Find where the given text appears and provide that cell's center as [X, Y] coordinate. 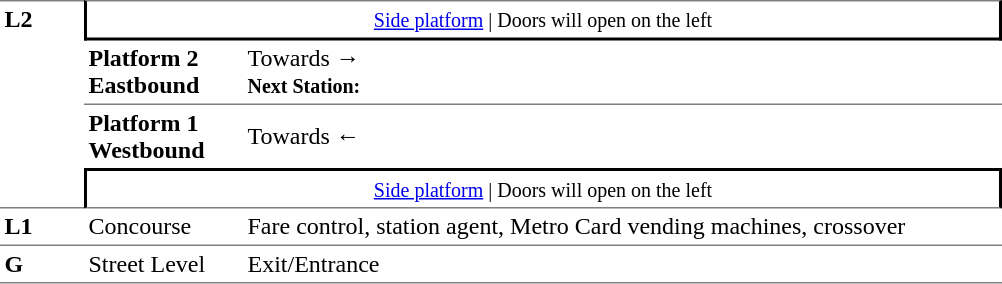
L1 [42, 226]
Platform 2Eastbound [164, 72]
G [42, 264]
Platform 1Westbound [164, 136]
Towards → Next Station: [622, 72]
Fare control, station agent, Metro Card vending machines, crossover [622, 226]
Exit/Entrance [622, 264]
L2 [42, 104]
Concourse [164, 226]
Towards ← [622, 136]
Street Level [164, 264]
